Return the (x, y) coordinate for the center point of the cell that contains the specified text.  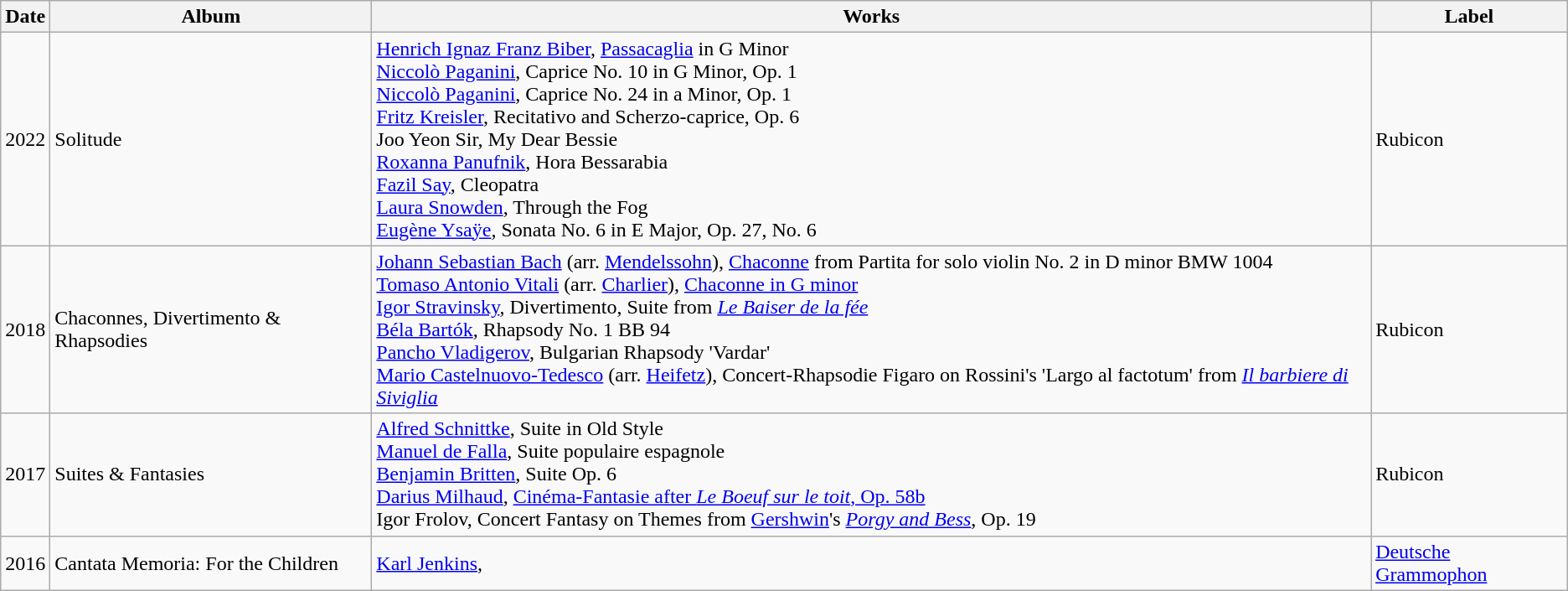
2018 (25, 329)
Karl Jenkins, (871, 563)
Solitude (211, 139)
Deutsche Grammophon (1469, 563)
Cantata Memoria: For the Children (211, 563)
Works (871, 17)
2022 (25, 139)
Date (25, 17)
2016 (25, 563)
2017 (25, 474)
Chaconnes, Divertimento & Rhapsodies (211, 329)
Album (211, 17)
Suites & Fantasies (211, 474)
Label (1469, 17)
